For the text-containing cell, return its midpoint in (x, y) coordinate format. 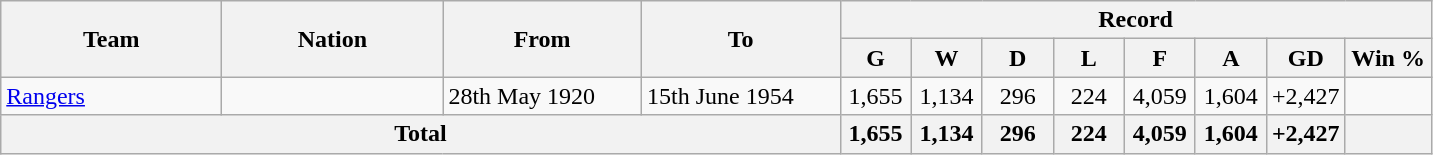
Rangers (112, 96)
A (1230, 58)
Record (1136, 20)
GD (1306, 58)
Nation (332, 39)
To (740, 39)
D (1018, 58)
From (542, 39)
15th June 1954 (740, 96)
28th May 1920 (542, 96)
Team (112, 39)
Total (420, 134)
G (876, 58)
W (946, 58)
Win % (1388, 58)
L (1088, 58)
F (1160, 58)
